Determine the (x, y) coordinate at the center of the cell enclosing the given text.  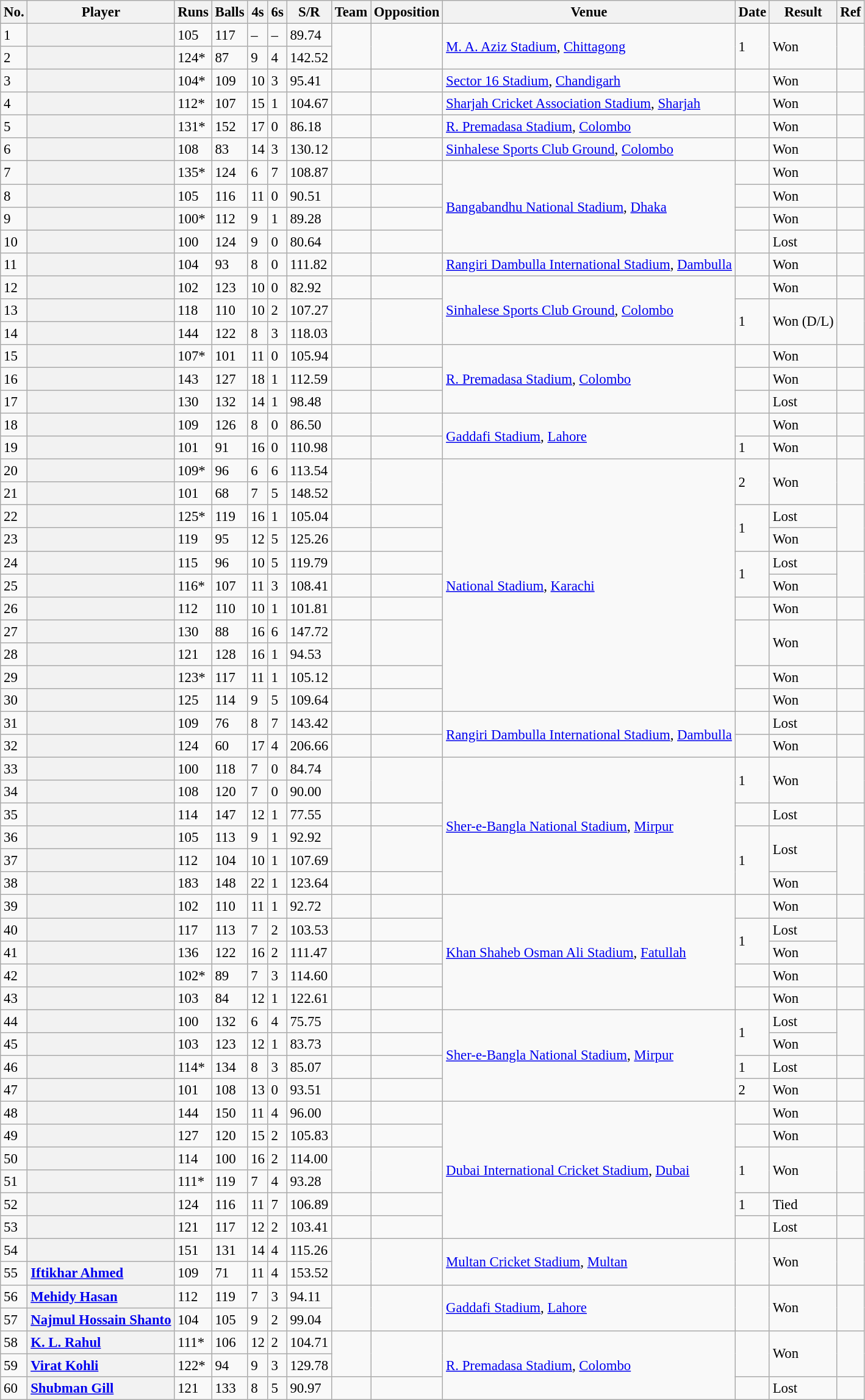
123* (193, 677)
122.61 (309, 998)
89 (229, 975)
93 (229, 264)
27 (14, 631)
52 (14, 1205)
40 (14, 930)
93.51 (309, 1090)
Date (752, 12)
Multan Cricket Stadium, Multan (589, 1262)
86.50 (309, 425)
142.52 (309, 58)
Player (101, 12)
Khan Shaheb Osman Ali Stadium, Fatullah (589, 952)
84.74 (309, 769)
75.75 (309, 1021)
153.52 (309, 1274)
28 (14, 655)
152 (229, 127)
107.69 (309, 861)
Shubman Gill (101, 1388)
110.98 (309, 448)
K. L. Rahul (101, 1342)
Mehidy Hasan (101, 1296)
34 (14, 792)
33 (14, 769)
130.12 (309, 149)
111.47 (309, 952)
68 (229, 494)
57 (14, 1319)
Result (803, 12)
109.64 (309, 700)
59 (14, 1365)
143 (193, 379)
147.72 (309, 631)
112* (193, 104)
90.00 (309, 792)
35 (14, 815)
71 (229, 1274)
36 (14, 838)
113.54 (309, 471)
55 (14, 1274)
107* (193, 356)
Tied (803, 1205)
115.26 (309, 1251)
42 (14, 975)
Won (D/L) (803, 322)
6s (277, 12)
95.41 (309, 81)
76 (229, 723)
108.41 (309, 586)
128 (229, 655)
26 (14, 608)
104.71 (309, 1342)
47 (14, 1090)
131* (193, 127)
89.28 (309, 218)
30 (14, 700)
19 (14, 448)
29 (14, 677)
Sharjah Cricket Association Stadium, Sharjah (589, 104)
37 (14, 861)
105.94 (309, 356)
93.28 (309, 1182)
No. (14, 12)
Najmul Hossain Shanto (101, 1319)
77.55 (309, 815)
102* (193, 975)
Opposition (407, 12)
107.27 (309, 311)
41 (14, 952)
122* (193, 1365)
92.72 (309, 906)
51 (14, 1182)
108.87 (309, 173)
125.26 (309, 540)
Virat Kohli (101, 1365)
Sector 16 Stadium, Chandigarh (589, 81)
94.11 (309, 1296)
Ref (850, 12)
Bangabandhu National Stadium, Dhaka (589, 207)
23 (14, 540)
88 (229, 631)
105.83 (309, 1136)
183 (193, 884)
125 (193, 700)
148.52 (309, 494)
80.64 (309, 242)
53 (14, 1227)
129.78 (309, 1365)
115 (193, 562)
131 (229, 1251)
44 (14, 1021)
32 (14, 746)
National Stadium, Karachi (589, 586)
105.04 (309, 517)
126 (229, 425)
90.97 (309, 1388)
45 (14, 1044)
M. A. Aziz Stadium, Chittagong (589, 46)
Dubai International Cricket Stadium, Dubai (589, 1170)
54 (14, 1251)
Venue (589, 12)
119.79 (309, 562)
Runs (193, 12)
109* (193, 471)
90.51 (309, 196)
21 (14, 494)
135* (193, 173)
84 (229, 998)
104.67 (309, 104)
46 (14, 1067)
39 (14, 906)
91 (229, 448)
150 (229, 1113)
4s (257, 12)
48 (14, 1113)
116* (193, 586)
124* (193, 58)
148 (229, 884)
25 (14, 586)
114* (193, 1067)
206.66 (309, 746)
95 (229, 540)
96.00 (309, 1113)
114.00 (309, 1159)
98.48 (309, 402)
31 (14, 723)
106.89 (309, 1205)
89.74 (309, 35)
106 (229, 1342)
43 (14, 998)
125* (193, 517)
50 (14, 1159)
58 (14, 1342)
134 (229, 1067)
136 (193, 952)
114.60 (309, 975)
Team (351, 12)
83.73 (309, 1044)
87 (229, 58)
111.82 (309, 264)
133 (229, 1388)
101.81 (309, 608)
Balls (229, 12)
151 (193, 1251)
112.59 (309, 379)
86.18 (309, 127)
99.04 (309, 1319)
118.03 (309, 333)
143.42 (309, 723)
147 (229, 815)
103.53 (309, 930)
94.53 (309, 655)
100* (193, 218)
20 (14, 471)
S/R (309, 12)
94 (229, 1365)
123.64 (309, 884)
38 (14, 884)
85.07 (309, 1067)
56 (14, 1296)
104* (193, 81)
49 (14, 1136)
83 (229, 149)
Iftikhar Ahmed (101, 1274)
103.41 (309, 1227)
105.12 (309, 677)
82.92 (309, 287)
24 (14, 562)
92.92 (309, 838)
